Capture the cell that displays the provided text and extract its [X, Y] central coordinate. 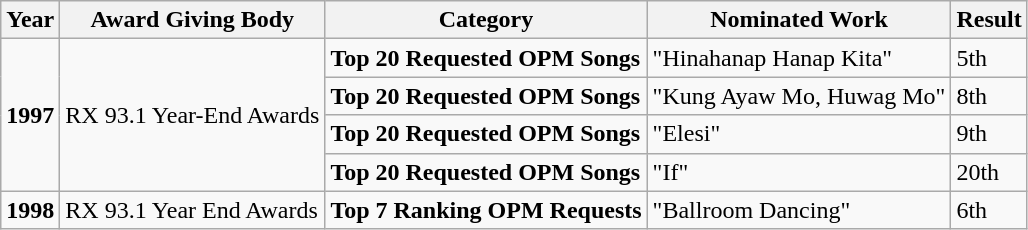
Nominated Work [799, 20]
20th [989, 172]
1998 [30, 210]
Top 7 Ranking OPM Requests [486, 210]
5th [989, 58]
"If" [799, 172]
"Kung Ayaw Mo, Huwag Mo" [799, 96]
8th [989, 96]
RX 93.1 Year End Awards [192, 210]
9th [989, 134]
"Hinahanap Hanap Kita" [799, 58]
1997 [30, 115]
6th [989, 210]
Award Giving Body [192, 20]
RX 93.1 Year-End Awards [192, 115]
Category [486, 20]
"Elesi" [799, 134]
"Ballroom Dancing" [799, 210]
Result [989, 20]
Year [30, 20]
